Provide the [X, Y] coordinate of the cell's center where the given text is located.  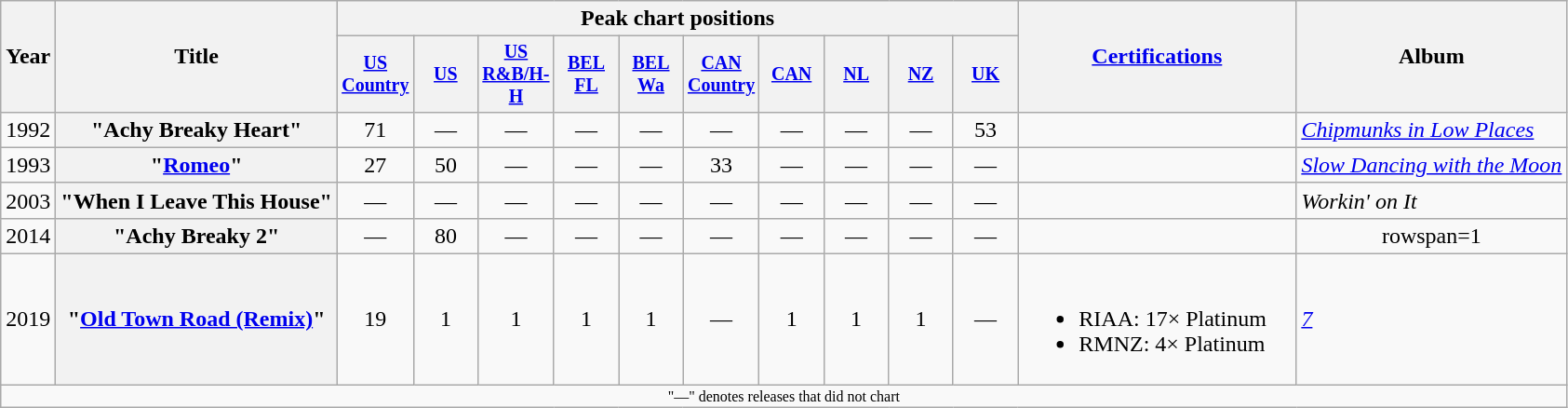
7 [1431, 320]
RIAA: 17× PlatinumRMNZ: 4× Platinum [1158, 320]
27 [375, 165]
Album [1431, 57]
BEL FL [586, 75]
Chipmunks in Low Places [1431, 129]
CAN [791, 75]
Workin' on It [1431, 200]
Certifications [1158, 57]
UK [985, 75]
53 [985, 129]
50 [445, 165]
"Achy Breaky Heart" [197, 129]
2019 [28, 320]
1993 [28, 165]
33 [721, 165]
US [445, 75]
Peak chart positions [677, 19]
"Romeo" [197, 165]
2003 [28, 200]
80 [445, 236]
"When I Leave This House" [197, 200]
2014 [28, 236]
rowspan=1 [1431, 236]
"Old Town Road (Remix)" [197, 320]
"Achy Breaky 2" [197, 236]
NL [856, 75]
Year [28, 57]
19 [375, 320]
US R&B/H-H [516, 75]
1992 [28, 129]
Title [197, 57]
US Country [375, 75]
Slow Dancing with the Moon [1431, 165]
"—" denotes releases that did not chart [784, 396]
BEL Wa [651, 75]
CAN Country [721, 75]
NZ [921, 75]
71 [375, 129]
